Capture the cell that displays the provided text and extract its [x, y] central coordinate. 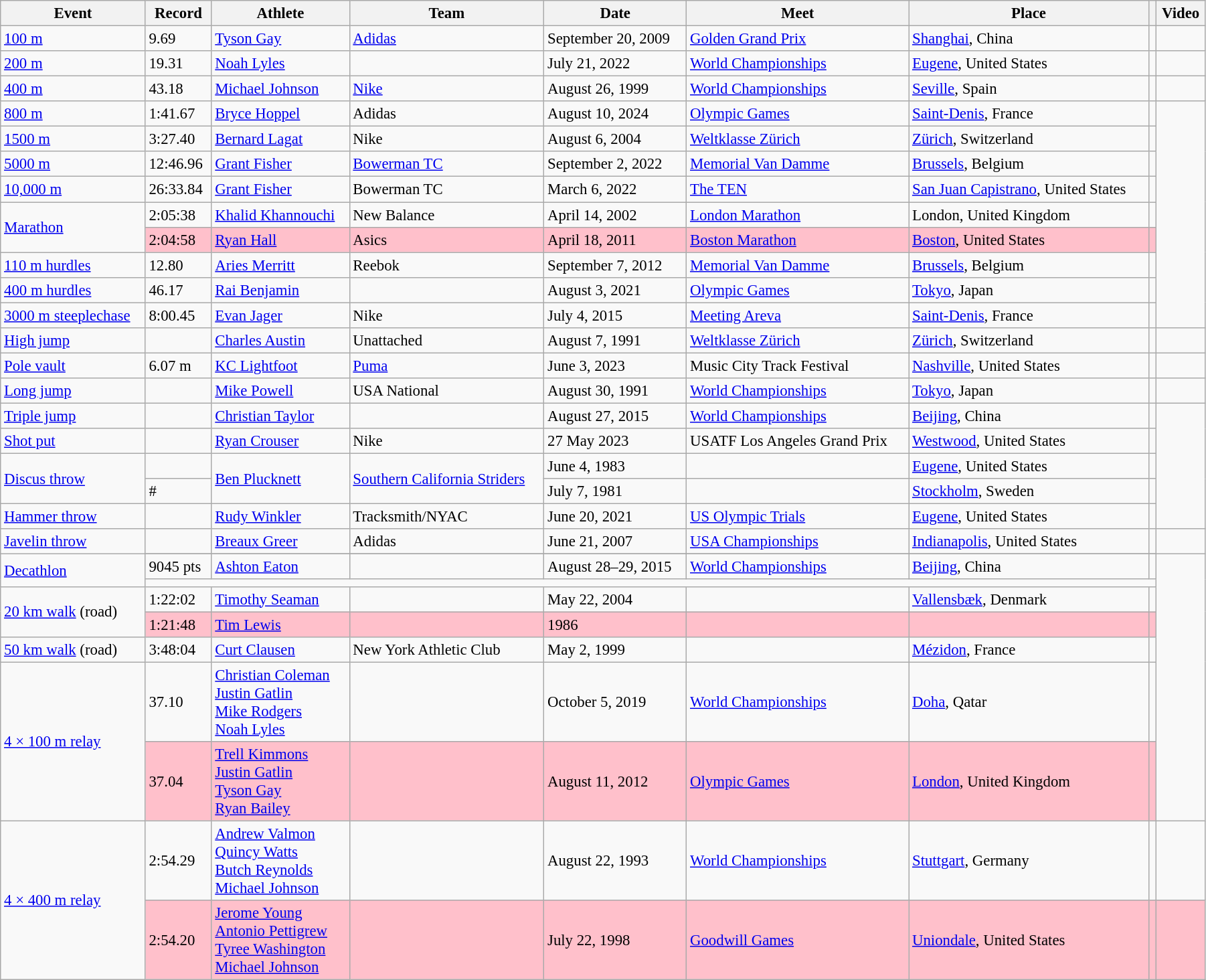
High jump [73, 341]
Music City Track Festival [798, 365]
The TEN [798, 189]
Hammer throw [73, 517]
Breaux Greer [280, 542]
July 22, 1998 [616, 940]
Jerome YoungAntonio PettigrewTyree WashingtonMichael Johnson [280, 940]
2:54.20 [178, 940]
Rai Benjamin [280, 290]
200 m [73, 64]
August 11, 2012 [616, 782]
Timothy Seaman [280, 599]
Long jump [73, 391]
Aries Merritt [280, 265]
Khalid Khannouchi [280, 215]
Noah Lyles [280, 64]
August 28–29, 2015 [616, 567]
London Marathon [798, 215]
12:46.96 [178, 164]
37.10 [178, 702]
Charles Austin [280, 341]
Trell KimmonsJustin GatlinTyson GayRyan Bailey [280, 782]
Stuttgart, Germany [1029, 861]
USATF Los Angeles Grand Prix [798, 441]
US Olympic Trials [798, 517]
20 km walk (road) [73, 612]
Westwood, United States [1029, 441]
27 May 2023 [616, 441]
KC Lightfoot [280, 365]
Puma [447, 365]
New York Athletic Club [447, 649]
Vallensbæk, Denmark [1029, 599]
Rudy Winkler [280, 517]
100 m [73, 39]
400 m [73, 89]
Andrew ValmonQuincy WattsButch ReynoldsMichael Johnson [280, 861]
Mike Powell [280, 391]
September 2, 2022 [616, 164]
Seville, Spain [1029, 89]
Javelin throw [73, 542]
Discus throw [73, 479]
Pole vault [73, 365]
9045 pts [178, 567]
1:21:48 [178, 625]
Bryce Hoppel [280, 114]
6.07 m [178, 365]
43.18 [178, 89]
Evan Jager [280, 315]
Meeting Areva [798, 315]
3:27.40 [178, 139]
May 2, 1999 [616, 649]
Indianapolis, United States [1029, 542]
Shanghai, China [1029, 39]
3000 m steeplechase [73, 315]
# [178, 491]
Mézidon, France [1029, 649]
August 30, 1991 [616, 391]
2:05:38 [178, 215]
Christian ColemanJustin GatlinMike RodgersNoah Lyles [280, 702]
April 18, 2011 [616, 240]
Boston Marathon [798, 240]
19.31 [178, 64]
46.17 [178, 290]
June 21, 2007 [616, 542]
2:04:58 [178, 240]
Stockholm, Sweden [1029, 491]
USA National [447, 391]
Asics [447, 240]
Michael Johnson [280, 89]
Shot put [73, 441]
1500 m [73, 139]
July 21, 2022 [616, 64]
September 20, 2009 [616, 39]
Doha, Qatar [1029, 702]
Athlete [280, 13]
August 27, 2015 [616, 416]
Tyson Gay [280, 39]
Ben Plucknett [280, 479]
Goodwill Games [798, 940]
May 22, 2004 [616, 599]
Curt Clausen [280, 649]
August 26, 1999 [616, 89]
Record [178, 13]
Team [447, 13]
Bernard Lagat [280, 139]
June 20, 2021 [616, 517]
September 7, 2012 [616, 265]
Date [616, 13]
March 6, 2022 [616, 189]
Tim Lewis [280, 625]
Tracksmith/NYAC [447, 517]
July 4, 2015 [616, 315]
October 5, 2019 [616, 702]
June 3, 2023 [616, 365]
10,000 m [73, 189]
Meet [798, 13]
1986 [616, 625]
San Juan Capistrano, United States [1029, 189]
Boston, United States [1029, 240]
August 10, 2024 [616, 114]
Triple jump [73, 416]
Unattached [447, 341]
37.04 [178, 782]
Nashville, United States [1029, 365]
8:00.45 [178, 315]
August 3, 2021 [616, 290]
9.69 [178, 39]
April 14, 2002 [616, 215]
August 6, 2004 [616, 139]
1:41.67 [178, 114]
50 km walk (road) [73, 649]
Reebok [447, 265]
Uniondale, United States [1029, 940]
Christian Taylor [280, 416]
4 × 400 m relay [73, 900]
2:54.29 [178, 861]
Ryan Hall [280, 240]
1:22:02 [178, 599]
110 m hurdles [73, 265]
USA Championships [798, 542]
400 m hurdles [73, 290]
August 7, 1991 [616, 341]
Golden Grand Prix [798, 39]
Place [1029, 13]
Southern California Striders [447, 479]
26:33.84 [178, 189]
Decathlon [73, 570]
Event [73, 13]
800 m [73, 114]
Marathon [73, 228]
New Balance [447, 215]
Ryan Crouser [280, 441]
June 4, 1983 [616, 467]
Video [1181, 13]
July 7, 1981 [616, 491]
5000 m [73, 164]
Ashton Eaton [280, 567]
August 22, 1993 [616, 861]
3:48:04 [178, 649]
4 × 100 m relay [73, 742]
12.80 [178, 265]
